Scan for the cell matching the given text and deliver its [x, y] coordinate at center. 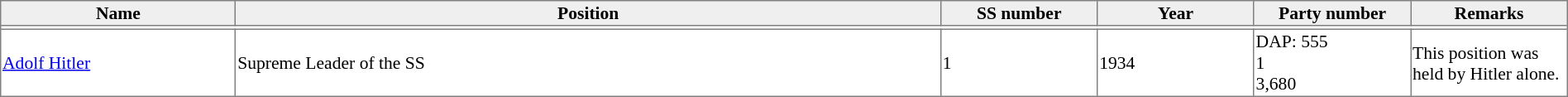
Position [589, 13]
1 [1019, 63]
This position was held by Hitler alone. [1489, 63]
DAP: 55513,680 [1331, 63]
1934 [1176, 63]
SS number [1019, 13]
Supreme Leader of the SS [589, 63]
Remarks [1489, 13]
Year [1176, 13]
Name [118, 13]
Adolf Hitler [118, 63]
Party number [1331, 13]
